Identify which cell holds the provided text, then report its [x, y] central coordinate. 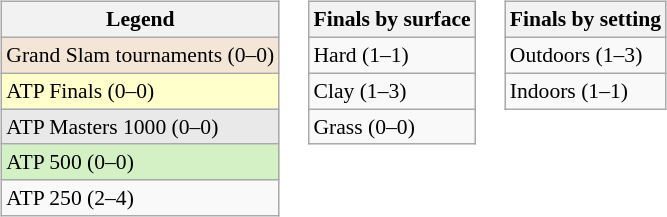
Legend [140, 20]
Outdoors (1–3) [586, 55]
Grand Slam tournaments (0–0) [140, 55]
ATP Finals (0–0) [140, 91]
Clay (1–3) [392, 91]
Finals by setting [586, 20]
ATP 500 (0–0) [140, 162]
Indoors (1–1) [586, 91]
ATP Masters 1000 (0–0) [140, 127]
Hard (1–1) [392, 55]
Grass (0–0) [392, 127]
Finals by surface [392, 20]
ATP 250 (2–4) [140, 198]
